Determine the (x, y) coordinate at the center of the cell enclosing the given text.  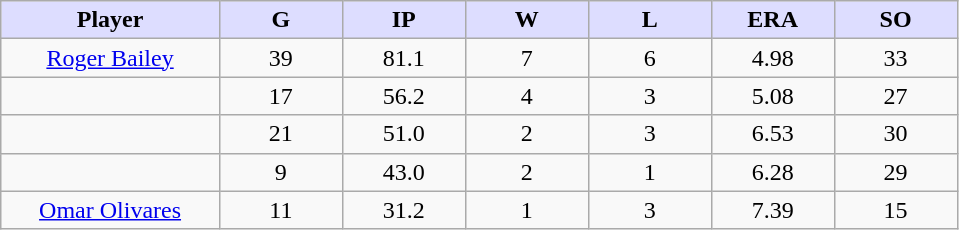
51.0 (404, 134)
6.28 (772, 172)
Roger Bailey (110, 58)
17 (280, 96)
31.2 (404, 210)
Omar Olivares (110, 210)
56.2 (404, 96)
11 (280, 210)
4.98 (772, 58)
Player (110, 20)
39 (280, 58)
9 (280, 172)
L (650, 20)
30 (896, 134)
G (280, 20)
4 (526, 96)
6.53 (772, 134)
W (526, 20)
ERA (772, 20)
81.1 (404, 58)
IP (404, 20)
33 (896, 58)
SO (896, 20)
27 (896, 96)
7 (526, 58)
6 (650, 58)
43.0 (404, 172)
15 (896, 210)
21 (280, 134)
29 (896, 172)
5.08 (772, 96)
7.39 (772, 210)
